Detect which cell encompasses the target text, then output its [x, y] center coordinate. 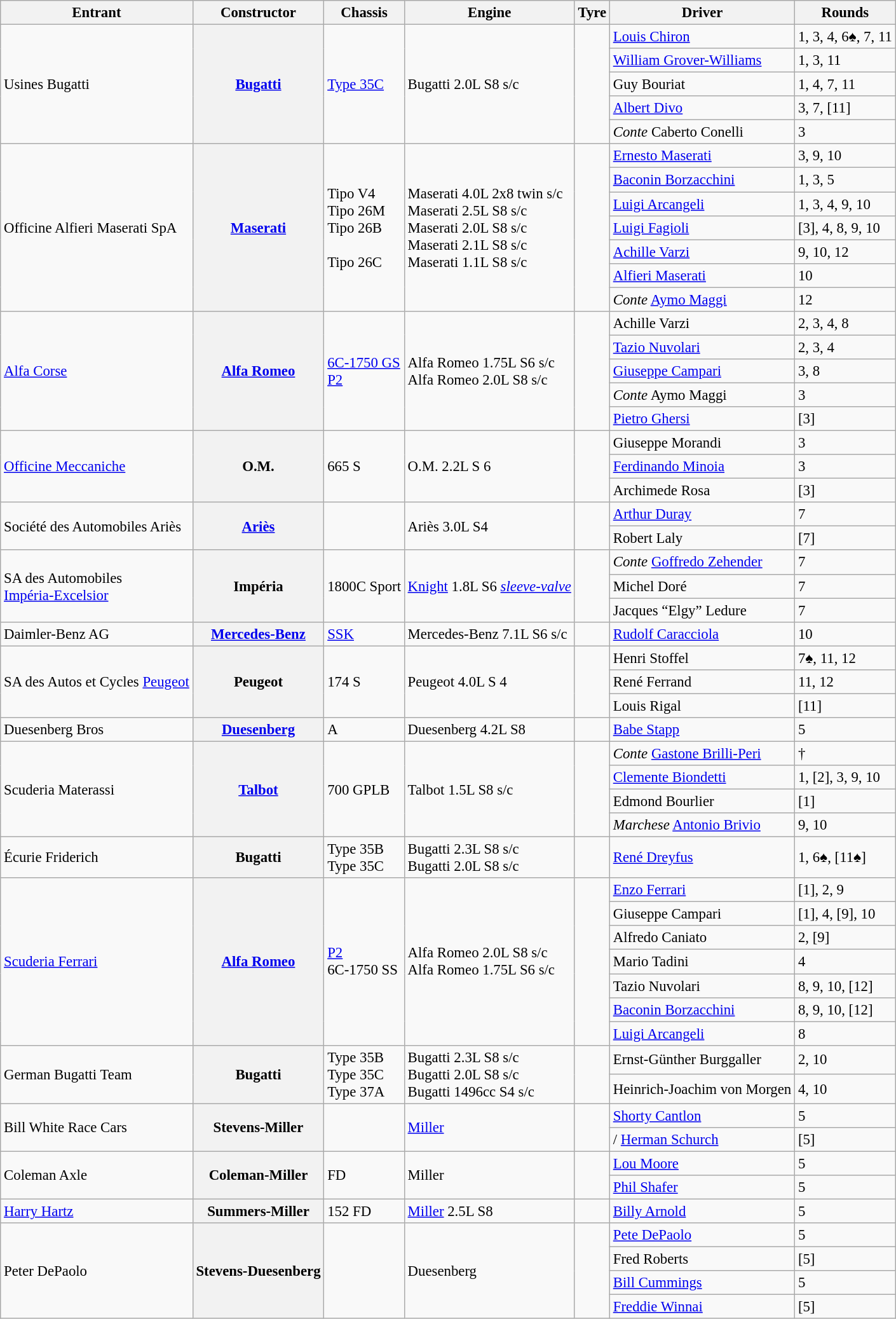
Harry Hartz [97, 1211]
1, 3, 5 [845, 180]
Alfa Corse [97, 371]
7♠, 11, 12 [845, 658]
Maserati [258, 228]
Giuseppe Morandi [702, 443]
Ariès 3.0L S4 [489, 526]
[3], 4, 8, 9, 10 [845, 228]
Luigi Fagioli [702, 228]
Officine Meccaniche [97, 467]
Lou Moore [702, 1163]
Officine Alfieri Maserati SpA [97, 228]
4, 10 [845, 1089]
Pete DePaolo [702, 1235]
Bugatti 2.3L S8 s/c Bugatti 2.0L S8 s/c Bugatti 1496cc S4 s/c [489, 1074]
SA des Autos et Cycles Peugeot [97, 681]
Société des Automobiles Ariès [97, 526]
Fred Roberts [702, 1259]
8 [845, 1034]
Type 35BType 35C [364, 858]
Alfieri Maserati [702, 275]
12 [845, 299]
Talbot [258, 789]
Clemente Biondetti [702, 777]
Miller 2.5L S8 [489, 1211]
1800C Sport [364, 586]
Rudolf Caracciola [702, 634]
Mercedes-Benz 7.1L S6 s/c [489, 634]
Impéria [258, 586]
Bill Cummings [702, 1283]
152 FD [364, 1211]
Talbot 1.5L S8 s/c [489, 789]
Alfa Romeo 2.0L S8 s/c Alfa Romeo 1.75L S6 s/c [489, 961]
Guy Bouriat [702, 85]
Mario Tadini [702, 962]
665 S [364, 467]
A [364, 730]
Peter DePaolo [97, 1271]
Ernst-Günther Burggaller [702, 1060]
Engine [489, 13]
Rounds [845, 13]
1, 4, 7, 11 [845, 85]
Bugatti 2.3L S8 s/c Bugatti 2.0L S8 s/c [489, 858]
Peugeot 4.0L S 4 [489, 681]
9, 10 [845, 825]
3, 8 [845, 371]
Babe Stapp [702, 730]
Enzo Ferrari [702, 890]
Entrant [97, 13]
Driver [702, 13]
Constructor [258, 13]
Scuderia Materassi [97, 789]
Heinrich-Joachim von Morgen [702, 1089]
Billy Arnold [702, 1211]
Maserati 4.0L 2x8 twin s/c Maserati 2.5L S8 s/c Maserati 2.0L S8 s/c Maserati 2.1L S8 s/c Maserati 1.1L S8 s/c [489, 228]
2, [9] [845, 938]
9, 10, 12 [845, 252]
/ Herman Schurch [702, 1140]
1, 3, 4, 9, 10 [845, 204]
Ferdinando Minoia [702, 467]
Ariès [258, 526]
Albert Divo [702, 108]
Alfa Romeo 1.75L S6 s/c Alfa Romeo 2.0L S8 s/c [489, 371]
German Bugatti Team [97, 1074]
René Ferrand [702, 682]
O.M. [258, 467]
Marchese Antonio Brivio [702, 825]
Duesenberg 4.2L S8 [489, 730]
Stevens-Miller [258, 1128]
Robert Laly [702, 538]
Michel Doré [702, 586]
174 S [364, 681]
Scuderia Ferrari [97, 961]
Archimede Rosa [702, 491]
Tyre [592, 13]
Summers-Miller [258, 1211]
Bugatti 2.0L S8 s/c [489, 85]
4 [845, 962]
1, 6♠, [11♠] [845, 858]
Bill White Race Cars [97, 1128]
Type 35C [364, 85]
Tipo V4Tipo 26MTipo 26B Tipo 26C [364, 228]
Alfredo Caniato [702, 938]
SSK [364, 634]
Coleman Axle [97, 1175]
Knight 1.8L S6 sleeve-valve [489, 586]
Écurie Friderich [97, 858]
Louis Chiron [702, 37]
William Grover-Williams [702, 60]
Conte Goffredo Zehender [702, 563]
Freddie Winnai [702, 1307]
Arthur Duray [702, 514]
1, 3, 4, 6♠, 7, 11 [845, 37]
[11] [845, 706]
Type 35B Type 35C Type 37A [364, 1074]
Pietro Ghersi [702, 419]
3, 7, [11] [845, 108]
700 GPLB [364, 789]
1, [2], 3, 9, 10 [845, 777]
2, 10 [845, 1060]
Conte Gastone Brilli-Peri [702, 753]
Jacques “Elgy” Ledure [702, 610]
O.M. 2.2L S 6 [489, 467]
[1], 2, 9 [845, 890]
Phil Shafer [702, 1187]
Mercedes-Benz [258, 634]
† [845, 753]
Henri Stoffel [702, 658]
2, 3, 4, 8 [845, 324]
11, 12 [845, 682]
3, 9, 10 [845, 156]
Shorty Cantlon [702, 1116]
Peugeot [258, 681]
Ernesto Maserati [702, 156]
Usines Bugatti [97, 85]
[1] [845, 802]
2, 3, 4 [845, 347]
Conte Caberto Conelli [702, 132]
Daimler-Benz AG [97, 634]
FD [364, 1175]
1, 3, 11 [845, 60]
Duesenberg Bros [97, 730]
Stevens-Duesenberg [258, 1271]
Chassis [364, 13]
[1], 4, [9], 10 [845, 914]
Coleman-Miller [258, 1175]
Louis Rigal [702, 706]
SA des AutomobilesImpéria-Excelsior [97, 586]
P26C-1750 SS [364, 961]
6C-1750 GSP2 [364, 371]
René Dreyfus [702, 858]
[7] [845, 538]
Edmond Bourlier [702, 802]
